Return the [x, y] coordinate for the center point of the cell that contains the specified text.  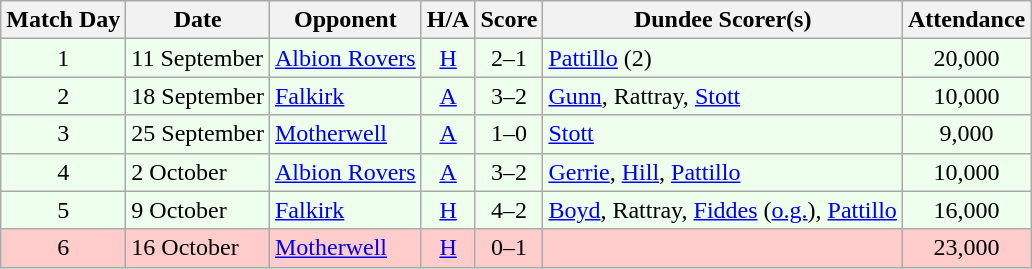
Attendance [966, 20]
H/A [448, 20]
5 [64, 210]
18 September [198, 96]
Boyd, Rattray, Fiddes (o.g.), Pattillo [723, 210]
16,000 [966, 210]
Gunn, Rattray, Stott [723, 96]
25 September [198, 134]
Opponent [345, 20]
Date [198, 20]
4–2 [509, 210]
Score [509, 20]
1–0 [509, 134]
Match Day [64, 20]
0–1 [509, 248]
Pattillo (2) [723, 58]
20,000 [966, 58]
9,000 [966, 134]
2 October [198, 172]
6 [64, 248]
11 September [198, 58]
Dundee Scorer(s) [723, 20]
23,000 [966, 248]
3 [64, 134]
1 [64, 58]
2–1 [509, 58]
4 [64, 172]
9 October [198, 210]
Gerrie, Hill, Pattillo [723, 172]
2 [64, 96]
Stott [723, 134]
16 October [198, 248]
